Detect which cell encompasses the target text, then output its [X, Y] center coordinate. 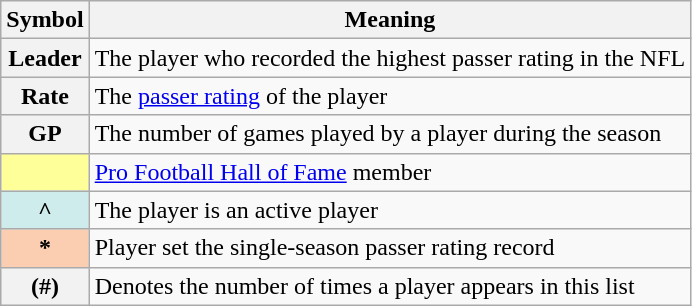
The player who recorded the highest passer rating in the NFL [390, 58]
^ [45, 210]
Player set the single-season passer rating record [390, 248]
The passer rating of the player [390, 96]
Denotes the number of times a player appears in this list [390, 286]
Meaning [390, 20]
* [45, 248]
Rate [45, 96]
(#) [45, 286]
The number of games played by a player during the season [390, 134]
Leader [45, 58]
Symbol [45, 20]
GP [45, 134]
Pro Football Hall of Fame member [390, 172]
The player is an active player [390, 210]
